Find where the given text appears and provide that cell's center as [X, Y] coordinate. 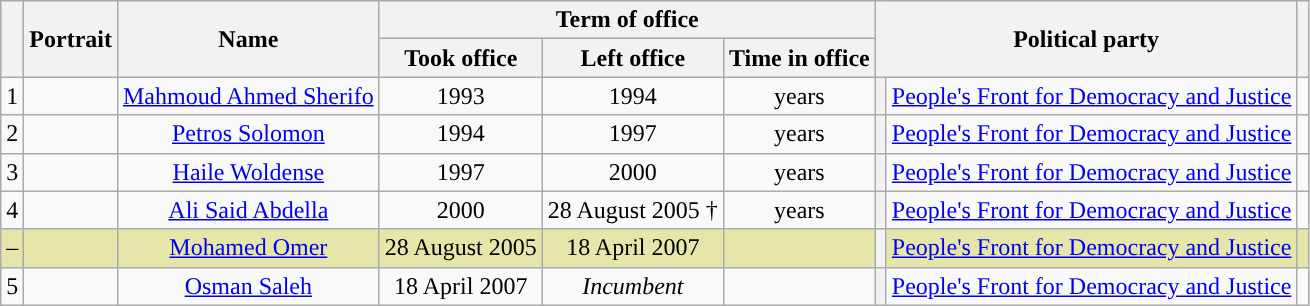
Took office [460, 58]
Term of office [627, 20]
Haile Woldense [248, 172]
1 [12, 96]
Portrait [71, 39]
28 August 2005 [460, 248]
Name [248, 39]
Petros Solomon [248, 134]
Mohamed Omer [248, 248]
Mahmoud Ahmed Sherifo [248, 96]
– [12, 248]
Time in office [799, 58]
1993 [460, 96]
Ali Said Abdella [248, 210]
3 [12, 172]
2 [12, 134]
Left office [632, 58]
Political party [1086, 39]
28 August 2005 † [632, 210]
Osman Saleh [248, 286]
Incumbent [632, 286]
5 [12, 286]
4 [12, 210]
